Output the (x, y) coordinate of the center of the cell containing the given text.  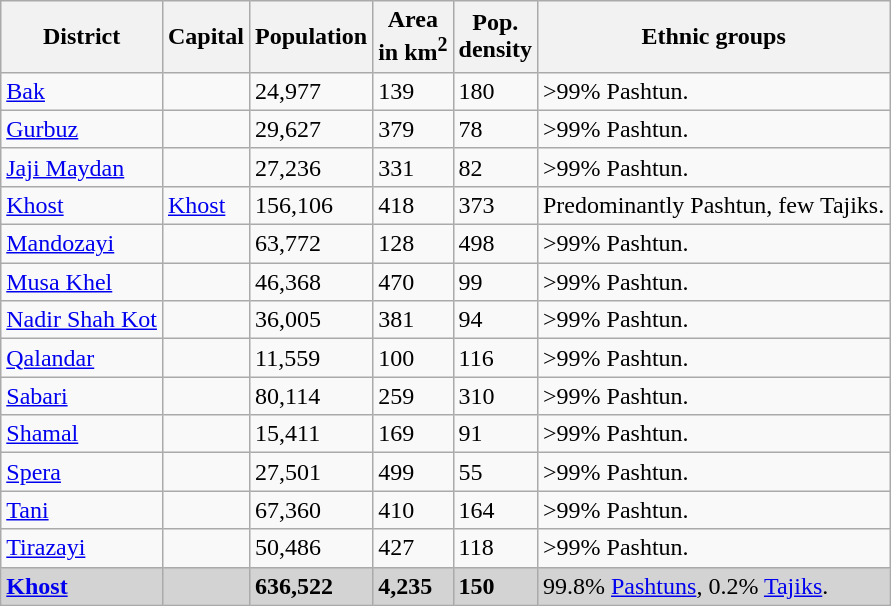
Population (312, 37)
169 (413, 434)
Bak (82, 91)
Shamal (82, 434)
Capital (206, 37)
427 (413, 548)
24,977 (312, 91)
Nadir Shah Kot (82, 320)
Sabari (82, 396)
Areain km2 (413, 37)
410 (413, 510)
50,486 (312, 548)
4,235 (413, 586)
379 (413, 129)
63,772 (312, 244)
Spera (82, 472)
55 (495, 472)
381 (413, 320)
36,005 (312, 320)
373 (495, 205)
118 (495, 548)
636,522 (312, 586)
156,106 (312, 205)
82 (495, 167)
100 (413, 358)
150 (495, 586)
27,501 (312, 472)
99 (495, 282)
164 (495, 510)
128 (413, 244)
46,368 (312, 282)
67,360 (312, 510)
80,114 (312, 396)
470 (413, 282)
Jaji Maydan (82, 167)
Tani (82, 510)
Predominantly Pashtun, few Tajiks. (713, 205)
331 (413, 167)
418 (413, 205)
310 (495, 396)
29,627 (312, 129)
Musa Khel (82, 282)
11,559 (312, 358)
Mandozayi (82, 244)
139 (413, 91)
99.8% Pashtuns, 0.2% Tajiks. (713, 586)
91 (495, 434)
116 (495, 358)
498 (495, 244)
Tirazayi (82, 548)
District (82, 37)
180 (495, 91)
15,411 (312, 434)
Gurbuz (82, 129)
94 (495, 320)
Qalandar (82, 358)
27,236 (312, 167)
499 (413, 472)
259 (413, 396)
78 (495, 129)
Ethnic groups (713, 37)
Pop.density (495, 37)
